Identify which cell holds the provided text, then report its [x, y] central coordinate. 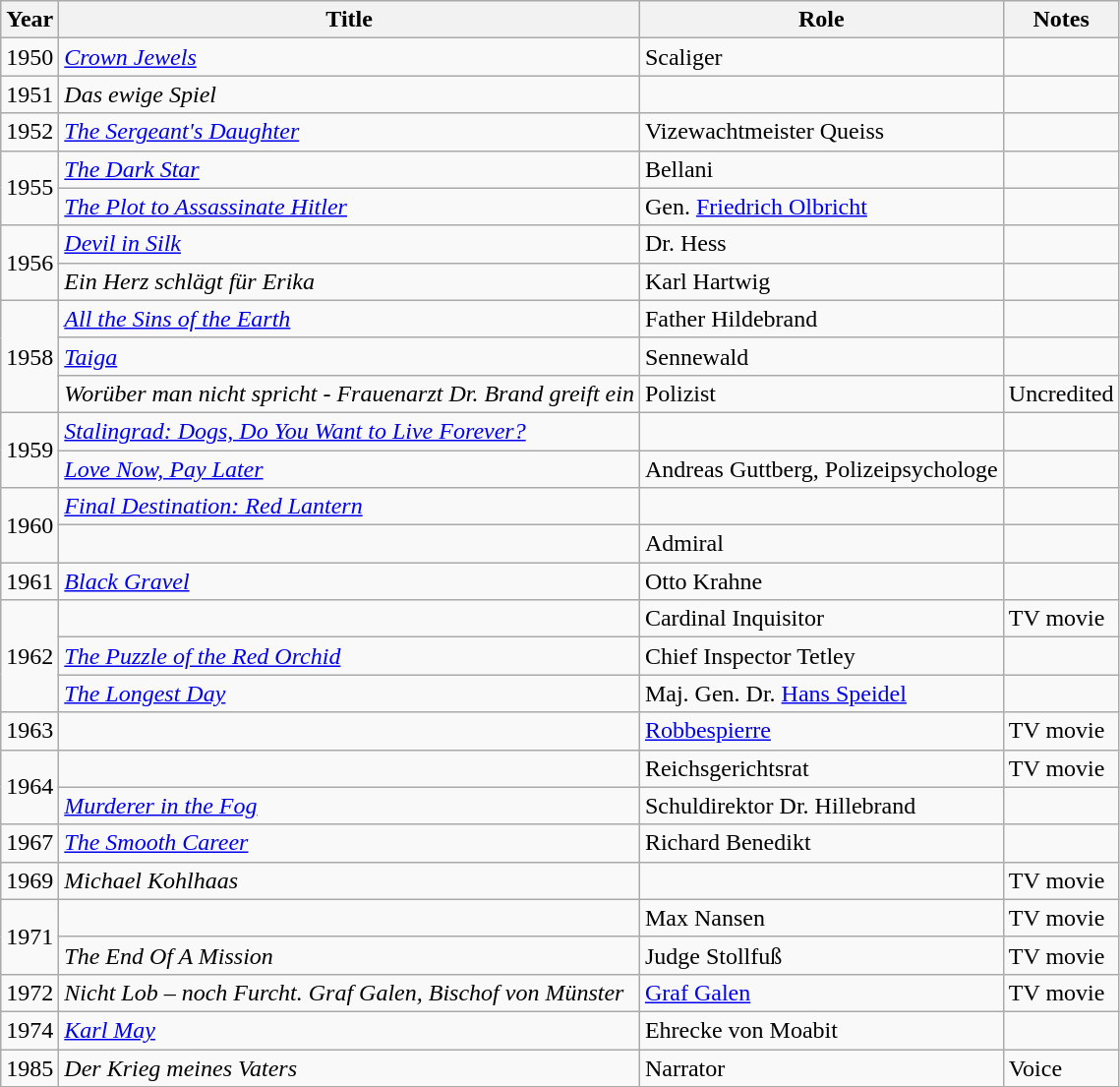
Judge Stollfuß [821, 955]
Final Destination: Red Lantern [350, 507]
Max Nansen [821, 918]
1969 [29, 880]
1971 [29, 936]
Robbespierre [821, 731]
Devil in Silk [350, 244]
Richard Benedikt [821, 843]
Schuldirektor Dr. Hillebrand [821, 806]
Stalingrad: Dogs, Do You Want to Live Forever? [350, 431]
Dr. Hess [821, 244]
1985 [29, 1067]
Bellani [821, 169]
Crown Jewels [350, 57]
Title [350, 20]
Ein Herz schlägt für Erika [350, 281]
The Longest Day [350, 694]
1960 [29, 525]
Taiga [350, 356]
All the Sins of the Earth [350, 319]
1967 [29, 843]
Das ewige Spiel [350, 94]
1972 [29, 993]
The Puzzle of the Red Orchid [350, 656]
Karl May [350, 1030]
Reichsgerichtsrat [821, 768]
The Smooth Career [350, 843]
1963 [29, 731]
The End Of A Mission [350, 955]
Father Hildebrand [821, 319]
Cardinal Inquisitor [821, 619]
Worüber man nicht spricht - Frauenarzt Dr. Brand greift ein [350, 393]
Michael Kohlhaas [350, 880]
The Sergeant's Daughter [350, 132]
Maj. Gen. Dr. Hans Speidel [821, 694]
1955 [29, 188]
Otto Krahne [821, 581]
1974 [29, 1030]
1950 [29, 57]
Der Krieg meines Vaters [350, 1067]
Uncredited [1061, 393]
1956 [29, 263]
1959 [29, 450]
Notes [1061, 20]
Scaliger [821, 57]
Year [29, 20]
Sennewald [821, 356]
Murderer in the Fog [350, 806]
Love Now, Pay Later [350, 469]
1951 [29, 94]
1961 [29, 581]
Vizewachtmeister Queiss [821, 132]
The Dark Star [350, 169]
Chief Inspector Tetley [821, 656]
1952 [29, 132]
Graf Galen [821, 993]
Black Gravel [350, 581]
Nicht Lob – noch Furcht. Graf Galen, Bischof von Münster [350, 993]
Narrator [821, 1067]
1964 [29, 787]
Karl Hartwig [821, 281]
Voice [1061, 1067]
1958 [29, 356]
Ehrecke von Moabit [821, 1030]
The Plot to Assassinate Hitler [350, 207]
Admiral [821, 544]
Role [821, 20]
Polizist [821, 393]
1962 [29, 656]
Andreas Guttberg, Polizeipsychologe [821, 469]
Gen. Friedrich Olbricht [821, 207]
